Return [X, Y] of the center of cell containing provided text 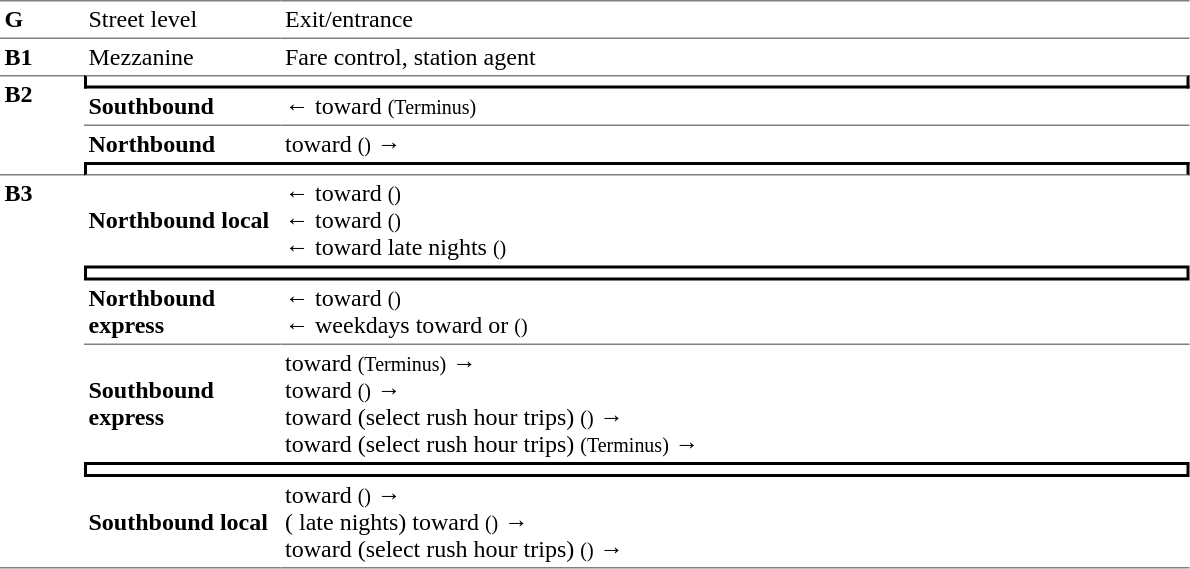
Mezzanine [182, 57]
B2 [42, 125]
← toward (Terminus) [734, 107]
Exit/entrance [734, 19]
Southbound local [182, 523]
Northbound [182, 144]
Northbound express [182, 312]
toward () → [734, 144]
toward (Terminus) → toward () → toward (select rush hour trips) () → toward (select rush hour trips) (Terminus) → [734, 404]
Southbound [182, 107]
Southbound express [182, 404]
Northbound local [182, 221]
B1 [42, 57]
← toward ()← toward ()← toward late nights () [734, 221]
Street level [182, 19]
Fare control, station agent [734, 57]
← toward ()← weekdays toward or () [734, 312]
toward () → ( late nights) toward () → toward (select rush hour trips) () → [734, 523]
B3 [42, 372]
G [42, 19]
